Return the (X, Y) coordinate for the center point of the cell that contains the specified text.  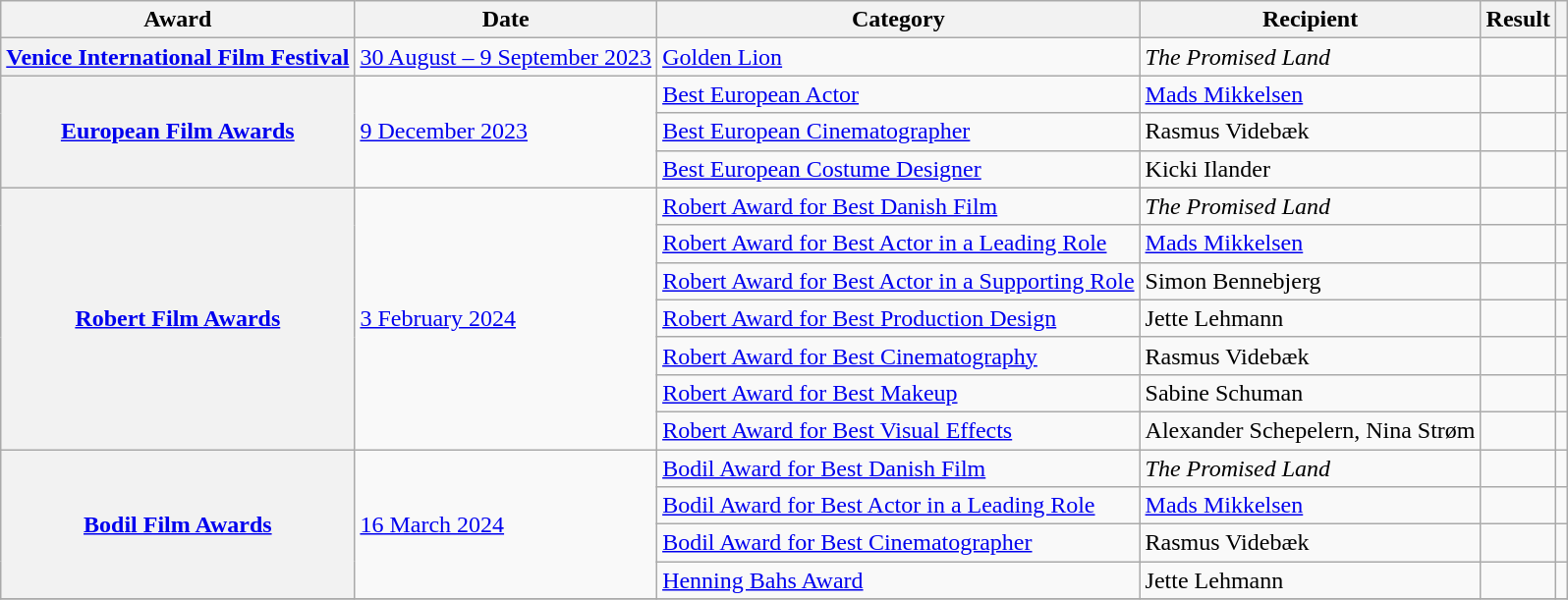
Bodil Award for Best Actor in a Leading Role (898, 506)
Best European Costume Designer (898, 169)
Best European Actor (898, 94)
Simon Bennebjerg (1311, 281)
16 March 2024 (506, 524)
Robert Award for Best Visual Effects (898, 430)
European Film Awards (178, 132)
Henning Bahs Award (898, 580)
Sabine Schuman (1311, 393)
30 August – 9 September 2023 (506, 57)
Kicki Ilander (1311, 169)
Robert Award for Best Makeup (898, 393)
Recipient (1311, 20)
Award (178, 20)
Bodil Award for Best Cinematographer (898, 543)
Category (898, 20)
9 December 2023 (506, 132)
Result (1518, 20)
Robert Award for Best Production Design (898, 318)
Robert Award for Best Danish Film (898, 206)
Date (506, 20)
Robert Award for Best Actor in a Supporting Role (898, 281)
Alexander Schepelern, Nina Strøm (1311, 430)
Robert Award for Best Cinematography (898, 355)
Bodil Award for Best Danish Film (898, 468)
Venice International Film Festival (178, 57)
Robert Award for Best Actor in a Leading Role (898, 244)
Robert Film Awards (178, 318)
Golden Lion (898, 57)
3 February 2024 (506, 318)
Bodil Film Awards (178, 524)
Best European Cinematographer (898, 132)
